Detect which cell encompasses the target text, then output its [X, Y] center coordinate. 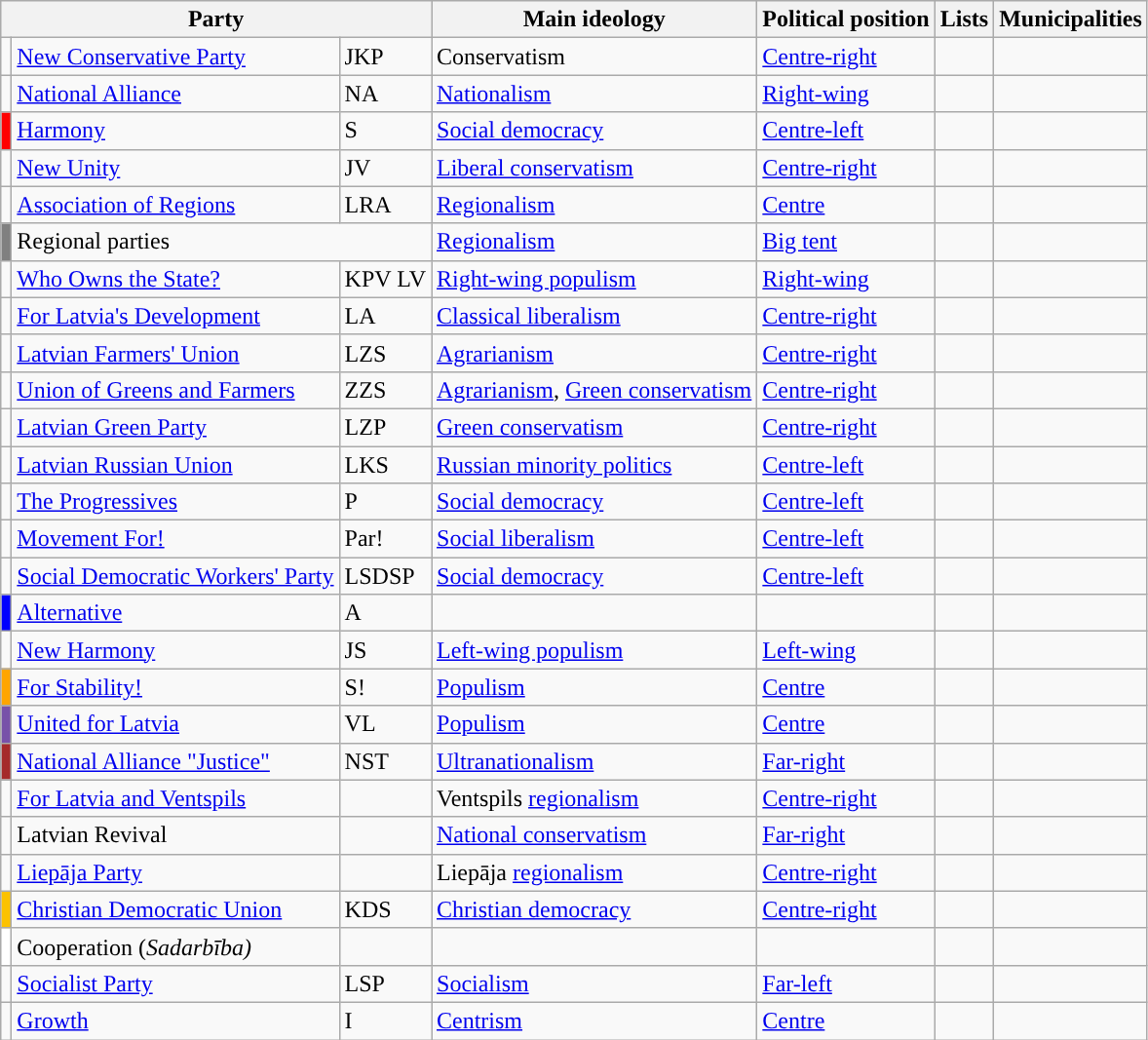
JKP [385, 57]
S! [385, 687]
National Alliance "Justice" [175, 761]
Big tent [846, 242]
Left-wing [846, 650]
For Stability! [175, 687]
LSDSP [385, 576]
LKS [385, 465]
Par! [385, 539]
Ultranationalism [593, 761]
NA [385, 94]
Liepāja regionalism [593, 872]
Classical liberalism [593, 316]
Political position [846, 19]
Movement For! [175, 539]
KDS [385, 909]
Who Owns the State? [175, 279]
Social Democratic Workers' Party [175, 576]
JV [385, 168]
Socialism [593, 983]
Municipalities [1071, 19]
I [385, 1021]
Liberal conservatism [593, 168]
Alternative [175, 613]
JS [385, 650]
P [385, 502]
LRA [385, 205]
S [385, 131]
Far-left [846, 983]
Socialist Party [175, 983]
Agrarianism [593, 353]
LZP [385, 427]
Christian democracy [593, 909]
Main ideology [593, 19]
NST [385, 761]
Latvian Revival [175, 835]
New Conservative Party [175, 57]
National conservatism [593, 835]
Ventspils regionalism [593, 798]
For Latvia and Ventspils [175, 798]
ZZS [385, 390]
Christian Democratic Union [175, 909]
Latvian Russian Union [175, 465]
Union of Greens and Farmers [175, 390]
National Alliance [175, 94]
New Harmony [175, 650]
Latvian Farmers' Union [175, 353]
Lists [964, 19]
Cooperation (Sadarbība) [175, 946]
For Latvia's Development [175, 316]
Russian minority politics [593, 465]
Association of Regions [175, 205]
Harmony [175, 131]
KPV LV [385, 279]
LZS [385, 353]
Left-wing populism [593, 650]
A [385, 613]
Party [216, 19]
VL [385, 724]
United for Latvia [175, 724]
Growth [175, 1021]
Right-wing populism [593, 279]
LA [385, 316]
Regional parties [222, 242]
The Progressives [175, 502]
Social liberalism [593, 539]
Centrism [593, 1021]
Green conservatism [593, 427]
Agrarianism, Green conservatism [593, 390]
Latvian Green Party [175, 427]
New Unity [175, 168]
Conservatism [593, 57]
LSP [385, 983]
Nationalism [593, 94]
Liepāja Party [175, 872]
